Detect which cell encompasses the target text, then output its (x, y) center coordinate. 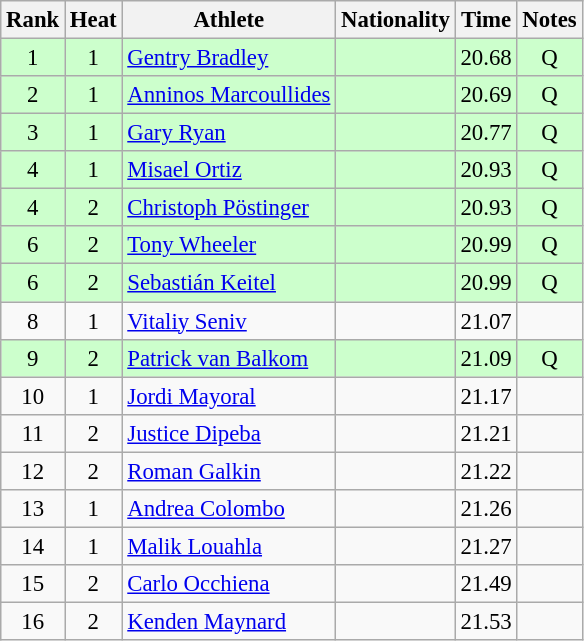
Nationality (396, 20)
21.21 (486, 433)
Vitaliy Seniv (229, 321)
Christoph Pöstinger (229, 208)
8 (33, 321)
21.22 (486, 471)
Misael Ortiz (229, 170)
16 (33, 621)
10 (33, 396)
20.68 (486, 58)
Notes (550, 20)
Gentry Bradley (229, 58)
21.26 (486, 509)
21.07 (486, 321)
Andrea Colombo (229, 509)
Sebastián Keitel (229, 283)
Rank (33, 20)
14 (33, 546)
Jordi Mayoral (229, 396)
Carlo Occhiena (229, 584)
21.17 (486, 396)
21.27 (486, 546)
Kenden Maynard (229, 621)
Anninos Marcoullides (229, 95)
Heat (94, 20)
Malik Louahla (229, 546)
20.69 (486, 95)
11 (33, 433)
Tony Wheeler (229, 245)
Patrick van Balkom (229, 358)
21.49 (486, 584)
12 (33, 471)
13 (33, 509)
Time (486, 20)
20.77 (486, 133)
Athlete (229, 20)
21.09 (486, 358)
Gary Ryan (229, 133)
Justice Dipeba (229, 433)
9 (33, 358)
3 (33, 133)
15 (33, 584)
21.53 (486, 621)
Roman Galkin (229, 471)
